Detect which cell encompasses the target text, then output its (x, y) center coordinate. 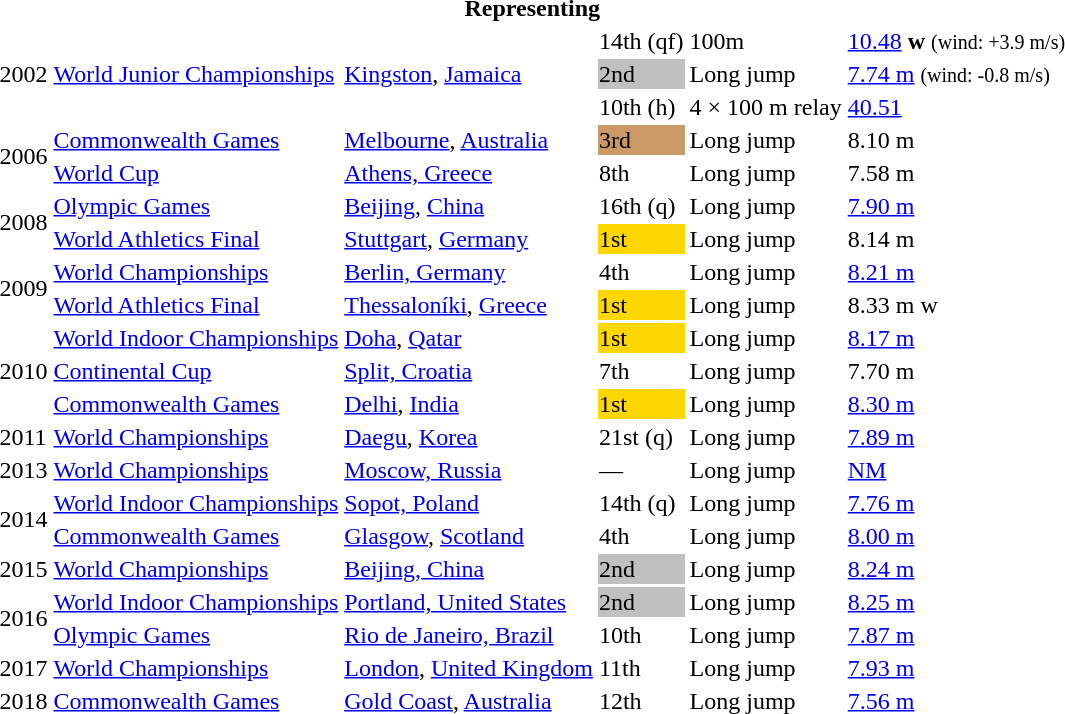
7th (641, 371)
10th (h) (641, 107)
11th (641, 668)
Rio de Janeiro, Brazil (469, 635)
Berlin, Germany (469, 272)
Melbourne, Australia (469, 140)
8th (641, 173)
Daegu, Korea (469, 437)
16th (q) (641, 206)
14th (qf) (641, 41)
Glasgow, Scotland (469, 536)
Doha, Qatar (469, 338)
London, United Kingdom (469, 668)
3rd (641, 140)
10th (641, 635)
Sopot, Poland (469, 503)
Portland, United States (469, 602)
100m (766, 41)
Moscow, Russia (469, 470)
4 × 100 m relay (766, 107)
Continental Cup (196, 371)
Delhi, India (469, 404)
Split, Croatia (469, 371)
— (641, 470)
World Cup (196, 173)
World Junior Championships (196, 74)
21st (q) (641, 437)
Kingston, Jamaica (469, 74)
Athens, Greece (469, 173)
Stuttgart, Germany (469, 239)
14th (q) (641, 503)
Thessaloníki, Greece (469, 305)
